Extract the [X, Y] coordinate from the center of the cell holding the provided text.  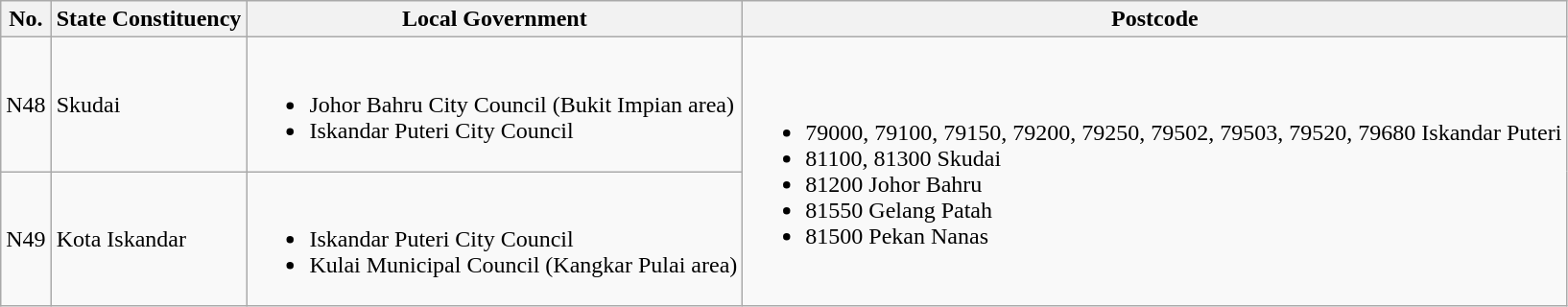
Iskandar Puteri City CouncilKulai Municipal Council (Kangkar Pulai area) [495, 239]
79000, 79100, 79150, 79200, 79250, 79502, 79503, 79520, 79680 Iskandar Puteri81100, 81300 Skudai81200 Johor Bahru81550 Gelang Patah81500 Pekan Nanas [1155, 172]
Local Government [495, 19]
Johor Bahru City Council (Bukit Impian area)Iskandar Puteri City Council [495, 105]
State Constituency [149, 19]
Kota Iskandar [149, 239]
Skudai [149, 105]
Postcode [1155, 19]
N48 [26, 105]
No. [26, 19]
N49 [26, 239]
